Return the [X, Y] coordinate for the center point of the cell that contains the specified text.  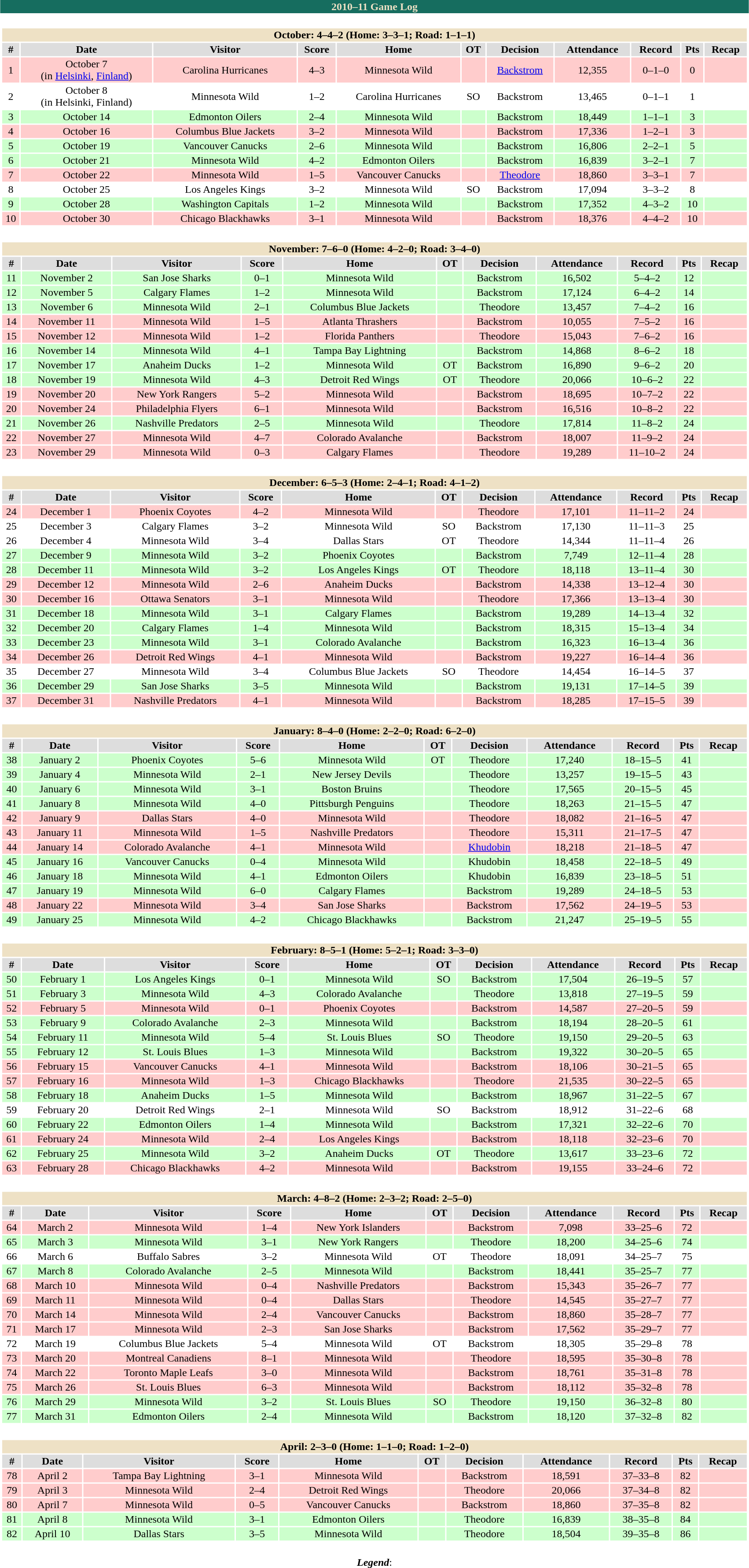
March 8 [55, 1271]
18,305 [570, 1344]
February 24 [62, 1139]
33–25–6 [643, 1228]
32–23–6 [645, 1139]
15 [11, 336]
38 [11, 760]
18,218 [569, 847]
January: 8–4–0 (Home: 2–2–0; Road: 6–2–0) [374, 731]
56 [11, 1067]
18,967 [573, 1096]
6 [11, 161]
3–0 [269, 1373]
21,247 [569, 920]
64 [11, 1228]
19–15–5 [643, 774]
January 6 [60, 789]
17,336 [592, 132]
81 [11, 1519]
17,094 [592, 190]
15–13–4 [646, 628]
October 7(in Helsinki, Finland) [86, 70]
21–17–5 [643, 832]
December 26 [66, 657]
9 [11, 204]
18,082 [569, 818]
17 [11, 365]
March 22 [55, 1373]
13 [11, 307]
17,130 [576, 526]
Atlanta Thrashers [360, 322]
November 24 [66, 409]
7–5–2 [647, 322]
27–19–5 [645, 994]
January 16 [60, 861]
January 19 [60, 891]
19 [11, 394]
March 26 [55, 1387]
19,131 [576, 686]
30–21–5 [645, 1067]
18,695 [576, 394]
21–18–5 [643, 847]
36–32–8 [643, 1402]
2–2–1 [656, 146]
November 2 [66, 278]
18–15–5 [643, 760]
11–11–4 [646, 541]
4 [11, 132]
13,465 [592, 96]
November 29 [66, 452]
11–9–2 [647, 438]
October 16 [86, 132]
January 2 [60, 760]
Montreal Canadiens [169, 1358]
8–6–2 [647, 351]
February 25 [62, 1154]
Buffalo Sabres [169, 1257]
21 [11, 423]
12–11–4 [646, 555]
December 3 [66, 526]
17,321 [573, 1125]
18,595 [570, 1358]
8–1 [269, 1358]
February 12 [62, 1052]
21–16–5 [643, 818]
0–5 [257, 1505]
10–6–2 [647, 380]
13,457 [576, 307]
22–18–5 [643, 861]
10–7–2 [647, 394]
9–6–2 [647, 365]
5–6 [258, 760]
December 9 [66, 555]
18,091 [570, 1257]
4–4–2 [656, 219]
16–14–4 [646, 657]
18,376 [592, 219]
10–8–2 [647, 409]
7–6–2 [647, 336]
January 18 [60, 876]
2010–11 Game Log [374, 7]
October 22 [86, 175]
18,200 [570, 1242]
35–28–7 [643, 1315]
18,194 [573, 1023]
71 [11, 1329]
11–8–2 [647, 423]
7–4–2 [647, 307]
December 16 [66, 599]
17,101 [576, 512]
6–4–2 [647, 293]
31 [11, 613]
18,263 [569, 803]
17,366 [576, 599]
35–29–7 [643, 1329]
0 [692, 70]
Florida Panthers [360, 336]
30–20–5 [645, 1052]
7,098 [570, 1228]
January 25 [60, 920]
December 11 [66, 570]
November 26 [66, 423]
13–12–4 [646, 584]
16,516 [576, 409]
March 31 [55, 1416]
18,007 [576, 438]
January 22 [60, 905]
March 14 [55, 1315]
17,565 [569, 789]
14,344 [576, 541]
18,449 [592, 117]
December 18 [66, 613]
December 31 [66, 700]
18,761 [570, 1373]
79 [11, 1490]
February 22 [62, 1125]
16–14–5 [646, 671]
March 6 [55, 1257]
November 11 [66, 322]
October 8(in Helsinki, Finland) [86, 96]
March 11 [55, 1300]
40 [11, 789]
52 [11, 1009]
4–7 [262, 438]
23 [11, 452]
6–0 [258, 891]
50 [11, 979]
27–20–5 [645, 1009]
76 [11, 1402]
Ottawa Senators [175, 599]
15,311 [569, 832]
February 11 [62, 1038]
14,868 [576, 351]
33 [11, 642]
December 1 [66, 512]
18,441 [570, 1271]
20–15–5 [643, 789]
18,285 [576, 700]
34–25–7 [643, 1257]
1–1–1 [656, 117]
18,120 [570, 1416]
February 18 [62, 1096]
Philadelphia Flyers [177, 409]
18,504 [566, 1534]
2 [11, 96]
11–11–3 [646, 526]
33–24–6 [645, 1168]
Boston Bruins [352, 789]
April: 2–3–0 (Home: 1–1–0; Road: 1–2–0) [374, 1447]
February 1 [62, 979]
April 7 [53, 1505]
48 [11, 905]
16–13–4 [646, 642]
19,227 [576, 657]
6–3 [269, 1387]
April 8 [53, 1519]
1–2–1 [656, 132]
37–35–8 [641, 1505]
February 20 [62, 1110]
December 29 [66, 686]
Toronto Maple Leafs [169, 1373]
4–3–2 [656, 204]
13–13–4 [646, 599]
January 8 [60, 803]
37–33–8 [641, 1476]
10,055 [576, 322]
January 4 [60, 774]
26–19–5 [645, 979]
18,315 [576, 628]
January 9 [60, 818]
New Jersey Devils [352, 774]
16,323 [576, 642]
Washington Capitals [225, 204]
February 9 [62, 1023]
69 [11, 1300]
23–18–5 [643, 876]
35–27–7 [643, 1300]
November 5 [66, 293]
84 [685, 1519]
November 14 [66, 351]
January 11 [60, 832]
58 [11, 1096]
12,355 [592, 70]
February: 8–5–1 (Home: 5–2–1; Road: 3–3–0) [374, 950]
35–32–8 [643, 1387]
October 21 [86, 161]
5–4–2 [647, 278]
18,591 [566, 1476]
October 28 [86, 204]
November: 7–6–0 (Home: 4–2–0; Road: 3–4–0) [374, 249]
March 20 [55, 1358]
42 [11, 818]
October 30 [86, 219]
39–35–8 [641, 1534]
16,806 [592, 146]
October 14 [86, 117]
17–15–5 [646, 700]
15,043 [576, 336]
19,155 [573, 1168]
April 2 [53, 1476]
17–14–5 [646, 686]
November 19 [66, 380]
21–15–5 [643, 803]
New York Islanders [358, 1228]
14,454 [576, 671]
14,338 [576, 584]
5–2 [262, 394]
Pittsburgh Penguins [352, 803]
February 3 [62, 994]
November 17 [66, 365]
37–32–8 [643, 1416]
December 4 [66, 541]
30–22–5 [645, 1081]
46 [11, 876]
86 [685, 1534]
March 10 [55, 1286]
13,257 [569, 774]
January 14 [60, 847]
December 27 [66, 671]
33–23–6 [645, 1154]
October: 4–4–2 (Home: 3–3–1; Road: 1–1–1) [374, 35]
November 20 [66, 394]
March 29 [55, 1402]
17,352 [592, 204]
66 [11, 1257]
31–22–5 [645, 1096]
April 10 [53, 1534]
38–35–8 [641, 1519]
73 [11, 1358]
December 23 [66, 642]
54 [11, 1038]
62 [11, 1154]
11–10–2 [647, 452]
24–18–5 [643, 891]
6–1 [262, 409]
35 [11, 671]
November 12 [66, 336]
February 28 [62, 1168]
0–3 [262, 452]
14–13–4 [646, 613]
16,502 [576, 278]
15,343 [570, 1286]
February 16 [62, 1081]
11 [11, 278]
April 3 [53, 1490]
37–34–8 [641, 1490]
19,322 [573, 1052]
60 [11, 1125]
14,587 [573, 1009]
18,112 [570, 1387]
24–19–5 [643, 905]
0–1–1 [656, 96]
14,545 [570, 1300]
17,504 [573, 979]
35–30–8 [643, 1358]
March 19 [55, 1344]
11–11–2 [646, 512]
December 12 [66, 584]
17,814 [576, 423]
7,749 [576, 555]
35–26–7 [643, 1286]
October 25 [86, 190]
29–20–5 [645, 1038]
December 20 [66, 628]
0–1–0 [656, 70]
32–22–6 [645, 1125]
December: 6–5–3 (Home: 2–4–1; Road: 4–1–2) [374, 483]
35–29–8 [643, 1344]
November 27 [66, 438]
February 15 [62, 1067]
3–3–2 [656, 190]
November 6 [66, 307]
17,124 [576, 293]
March 3 [55, 1242]
34–25–6 [643, 1242]
17,240 [569, 760]
3–3–1 [656, 175]
18,106 [573, 1067]
21,535 [573, 1081]
28–20–5 [645, 1023]
31–22–6 [645, 1110]
3–2–1 [656, 161]
March: 4–8–2 (Home: 2–3–2; Road: 2–5–0) [374, 1199]
18,912 [573, 1110]
February 5 [62, 1009]
29 [11, 584]
March 17 [55, 1329]
27 [11, 555]
25–19–5 [643, 920]
October 19 [86, 146]
44 [11, 847]
March 2 [55, 1228]
13,617 [573, 1154]
35–25–7 [643, 1271]
13–11–4 [646, 570]
13,818 [573, 994]
35–31–8 [643, 1373]
18,458 [569, 861]
16,890 [576, 365]
